Identify which cell holds the provided text, then report its (x, y) central coordinate. 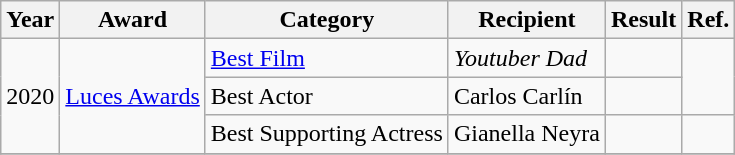
Result (643, 20)
Best Supporting Actress (326, 134)
Best Actor (326, 96)
Gianella Neyra (526, 134)
Best Film (326, 58)
Category (326, 20)
Award (133, 20)
Luces Awards (133, 96)
Youtuber Dad (526, 58)
Recipient (526, 20)
Year (30, 20)
2020 (30, 96)
Carlos Carlín (526, 96)
Ref. (708, 20)
